Capture the cell that displays the provided text and extract its [X, Y] central coordinate. 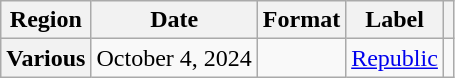
Republic [395, 58]
Label [395, 20]
October 4, 2024 [174, 58]
Format [301, 20]
Various [46, 58]
Date [174, 20]
Region [46, 20]
